Find where the given text appears and provide that cell's center as [X, Y] coordinate. 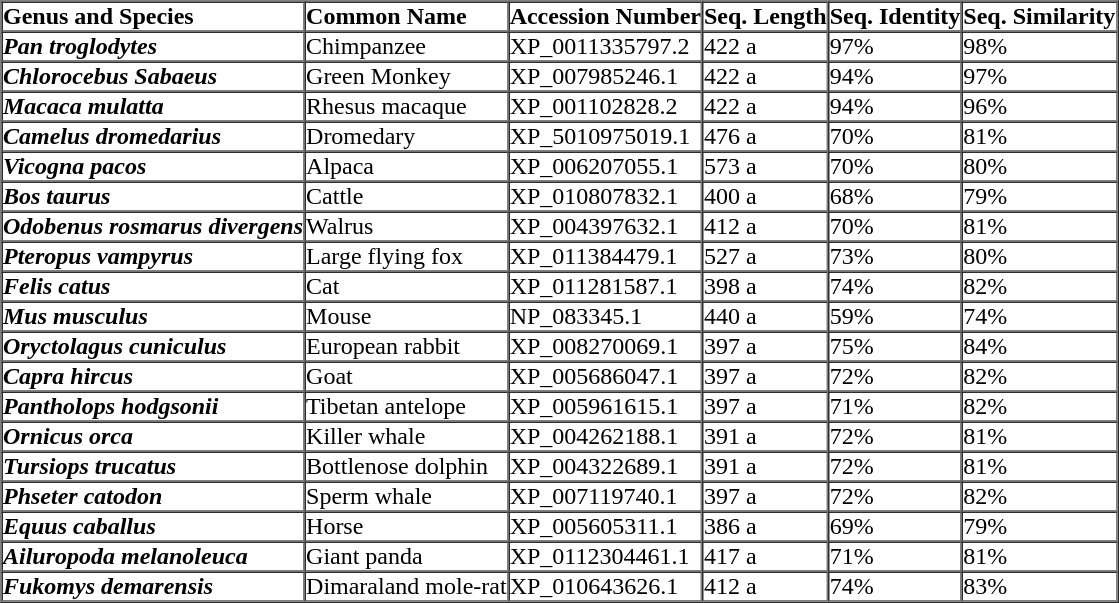
Seq. Length [765, 17]
Alpaca [407, 167]
XP_5010975019.1 [605, 137]
XP_0112304461.1 [605, 557]
Capra hircus [154, 377]
Fukomys demarensis [154, 587]
Rhesus macaque [407, 107]
Goat [407, 377]
Mus musculus [154, 317]
Mouse [407, 317]
398 a [765, 287]
400 a [765, 197]
Bos taurus [154, 197]
European rabbit [407, 347]
XP_001102828.2 [605, 107]
Chimpanzee [407, 47]
Equus caballus [154, 527]
XP_006207055.1 [605, 167]
386 a [765, 527]
84% [1040, 347]
440 a [765, 317]
XP_008270069.1 [605, 347]
Walrus [407, 227]
83% [1040, 587]
Giant panda [407, 557]
98% [1040, 47]
Oryctolagus cuniculus [154, 347]
476 a [765, 137]
527 a [765, 257]
XP_005686047.1 [605, 377]
Sperm whale [407, 497]
Pan troglodytes [154, 47]
59% [895, 317]
XP_004397632.1 [605, 227]
Seq. Identity [895, 17]
Odobenus rosmarus divergens [154, 227]
Killer whale [407, 437]
Pantholops hodgsonii [154, 407]
Tibetan antelope [407, 407]
Green Monkey [407, 77]
Seq. Similarity [1040, 17]
Vicogna pacos [154, 167]
68% [895, 197]
Accession Number [605, 17]
XP_011281587.1 [605, 287]
Felis catus [154, 287]
XP_004322689.1 [605, 467]
Cattle [407, 197]
XP_004262188.1 [605, 437]
XP_005961615.1 [605, 407]
XP_007985246.1 [605, 77]
XP_007119740.1 [605, 497]
Dromedary [407, 137]
Bottlenose dolphin [407, 467]
Ornicus orca [154, 437]
XP_010643626.1 [605, 587]
Common Name [407, 17]
75% [895, 347]
Tursiops trucatus [154, 467]
Genus and Species [154, 17]
Phseter catodon [154, 497]
XP_010807832.1 [605, 197]
Large flying fox [407, 257]
XP_005605311.1 [605, 527]
417 a [765, 557]
Pteropus vampyrus [154, 257]
XP_0011335797.2 [605, 47]
XP_011384479.1 [605, 257]
Macaca mulatta [154, 107]
Horse [407, 527]
Ailuropoda melanoleuca [154, 557]
Camelus dromedarius [154, 137]
Dimaraland mole-rat [407, 587]
NP_083345.1 [605, 317]
73% [895, 257]
69% [895, 527]
Cat [407, 287]
573 a [765, 167]
96% [1040, 107]
Chlorocebus Sabaeus [154, 77]
